Return [x, y] of the center of cell containing provided text 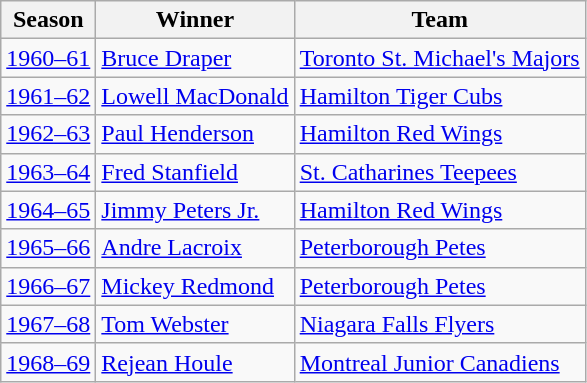
1967–68 [48, 324]
Mickey Redmond [195, 286]
Montreal Junior Canadiens [440, 362]
Tom Webster [195, 324]
1962–63 [48, 134]
Fred Stanfield [195, 172]
1960–61 [48, 58]
Rejean Houle [195, 362]
1964–65 [48, 210]
Hamilton Tiger Cubs [440, 96]
1966–67 [48, 286]
Toronto St. Michael's Majors [440, 58]
Andre Lacroix [195, 248]
Season [48, 20]
1963–64 [48, 172]
Jimmy Peters Jr. [195, 210]
Paul Henderson [195, 134]
Niagara Falls Flyers [440, 324]
St. Catharines Teepees [440, 172]
1961–62 [48, 96]
Team [440, 20]
Lowell MacDonald [195, 96]
Bruce Draper [195, 58]
1968–69 [48, 362]
1965–66 [48, 248]
Winner [195, 20]
